Capture the cell that displays the provided text and extract its (x, y) central coordinate. 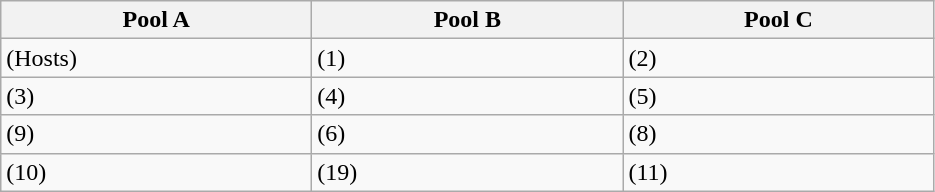
(6) (468, 134)
Pool C (778, 20)
(3) (156, 96)
Pool A (156, 20)
(Hosts) (156, 58)
(8) (778, 134)
(4) (468, 96)
Pool B (468, 20)
(2) (778, 58)
(1) (468, 58)
(10) (156, 172)
(19) (468, 172)
(9) (156, 134)
(5) (778, 96)
(11) (778, 172)
